Extract the (x, y) coordinate from the center of the cell holding the provided text.  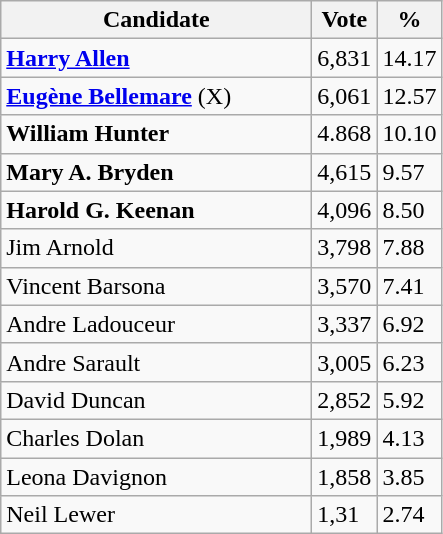
1,31 (344, 515)
6,061 (344, 96)
2.74 (410, 515)
Andre Ladouceur (156, 324)
Harold G. Keenan (156, 210)
9.57 (410, 172)
Vote (344, 20)
1,989 (344, 438)
8.50 (410, 210)
3,337 (344, 324)
Charles Dolan (156, 438)
William Hunter (156, 134)
10.10 (410, 134)
2,852 (344, 400)
7.41 (410, 286)
Jim Arnold (156, 248)
Leona Davignon (156, 477)
7.88 (410, 248)
David Duncan (156, 400)
6,831 (344, 58)
Eugène Bellemare (X) (156, 96)
Vincent Barsona (156, 286)
Andre Sarault (156, 362)
% (410, 20)
6.23 (410, 362)
4.13 (410, 438)
3,005 (344, 362)
Neil Lewer (156, 515)
5.92 (410, 400)
Mary A. Bryden (156, 172)
4.868 (344, 134)
Candidate (156, 20)
6.92 (410, 324)
4,096 (344, 210)
3,570 (344, 286)
Harry Allen (156, 58)
4,615 (344, 172)
1,858 (344, 477)
14.17 (410, 58)
3.85 (410, 477)
3,798 (344, 248)
12.57 (410, 96)
